Return the [x, y] coordinate for the center point of the cell that contains the specified text.  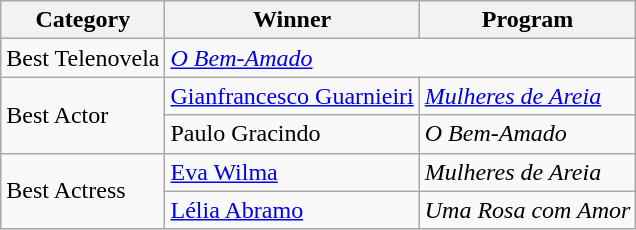
Best Telenovela [83, 58]
Paulo Gracindo [292, 134]
Winner [292, 20]
Best Actor [83, 115]
Program [528, 20]
Uma Rosa com Amor [528, 210]
Category [83, 20]
Best Actress [83, 191]
Gianfrancesco Guarnieiri [292, 96]
Eva Wilma [292, 172]
Lélia Abramo [292, 210]
